Determine the (x, y) coordinate at the center of the cell enclosing the given text.  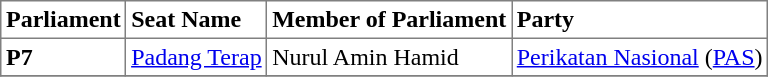
Party (640, 20)
P7 (64, 57)
Nurul Amin Hamid (390, 57)
Parliament (64, 20)
Perikatan Nasional (PAS) (640, 57)
Member of Parliament (390, 20)
Seat Name (196, 20)
Padang Terap (196, 57)
